For the text-containing cell, return its midpoint in (x, y) coordinate format. 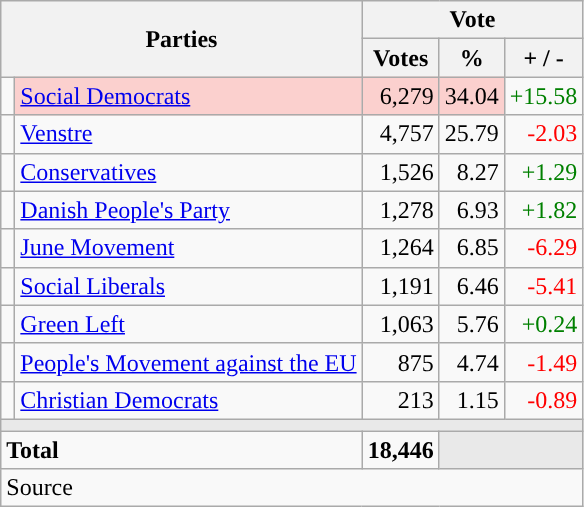
1,526 (400, 172)
1.15 (472, 400)
Votes (400, 58)
+0.24 (544, 324)
+15.58 (544, 96)
25.79 (472, 134)
-0.89 (544, 400)
6.85 (472, 248)
-2.03 (544, 134)
5.76 (472, 324)
Social Liberals (188, 286)
6,279 (400, 96)
Danish People's Party (188, 210)
Parties (182, 39)
Total (182, 449)
June Movement (188, 248)
-5.41 (544, 286)
1,191 (400, 286)
4.74 (472, 362)
+ / - (544, 58)
Conservatives (188, 172)
6.93 (472, 210)
1,264 (400, 248)
Social Democrats (188, 96)
-6.29 (544, 248)
6.46 (472, 286)
Vote (472, 20)
Venstre (188, 134)
Christian Democrats (188, 400)
+1.82 (544, 210)
-1.49 (544, 362)
213 (400, 400)
Source (292, 488)
34.04 (472, 96)
1,278 (400, 210)
18,446 (400, 449)
Green Left (188, 324)
1,063 (400, 324)
+1.29 (544, 172)
4,757 (400, 134)
8.27 (472, 172)
% (472, 58)
875 (400, 362)
People's Movement against the EU (188, 362)
